Find where the given text appears and provide that cell's center as (x, y) coordinate. 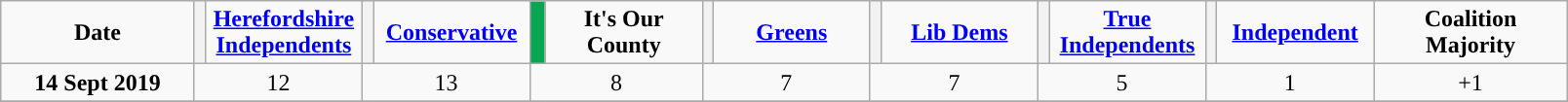
Coalition Majority (1470, 33)
14 Sept 2019 (98, 83)
12 (278, 83)
True Independents (1127, 33)
8 (616, 83)
+1 (1470, 83)
Independent (1295, 33)
1 (1290, 83)
Conservative (451, 33)
5 (1121, 83)
It's Our County (624, 33)
Lib Dems (960, 33)
Date (98, 33)
Greens (792, 33)
Herefordshire Independents (283, 33)
13 (446, 83)
